Capture the cell that displays the provided text and extract its [X, Y] central coordinate. 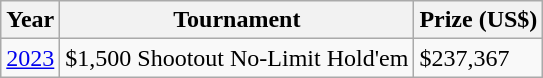
Prize (US$) [478, 20]
$1,500 Shootout No-Limit Hold'em [237, 58]
$237,367 [478, 58]
2023 [30, 58]
Year [30, 20]
Tournament [237, 20]
